Search for the cell housing the specified text and yield its (X, Y) center coordinate. 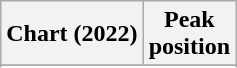
Chart (2022) (72, 34)
Peakposition (189, 34)
